Return the [X, Y] coordinate for the center point of the cell that contains the specified text.  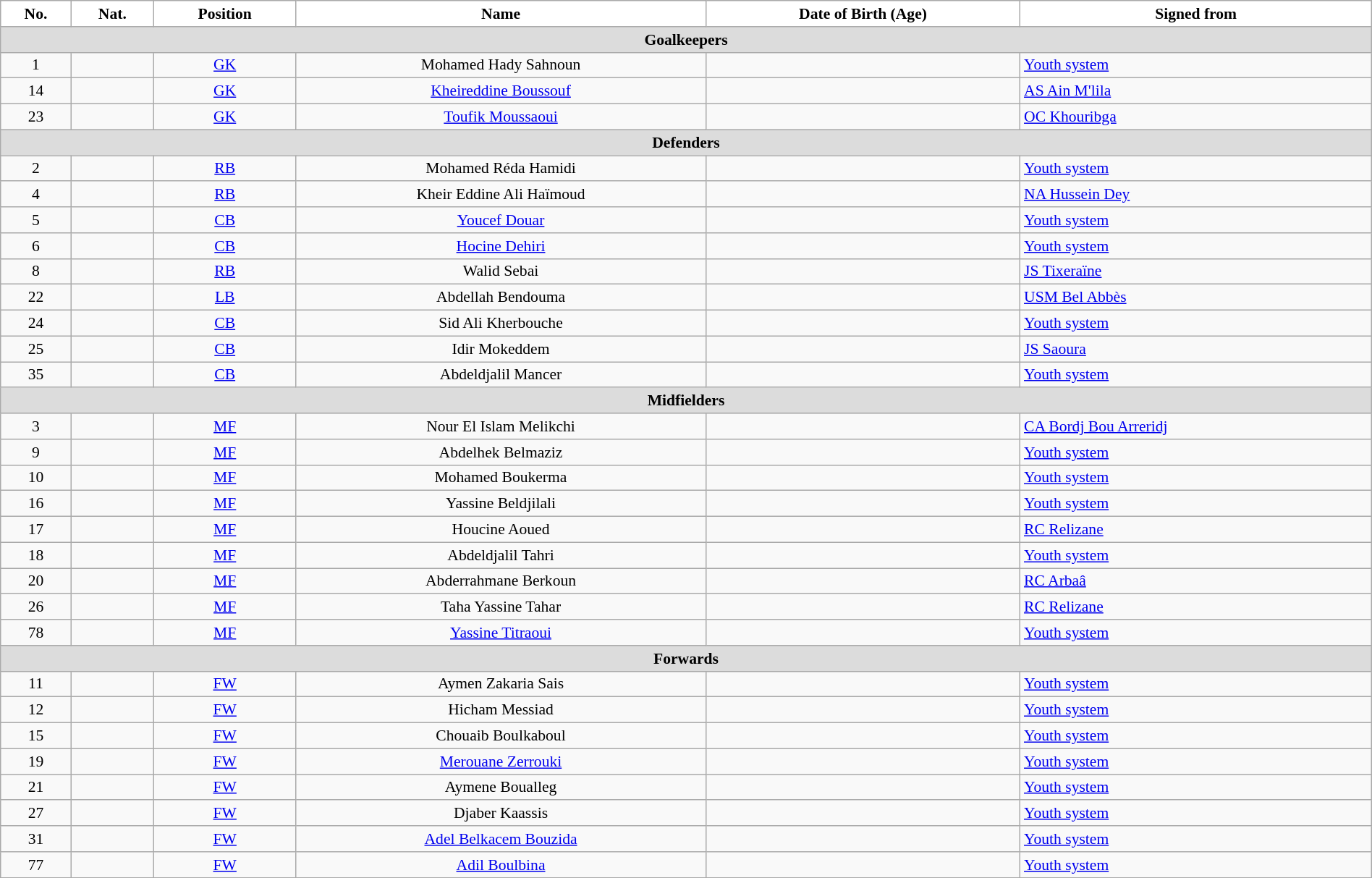
Merouane Zerrouki [501, 761]
Mohamed Réda Hamidi [501, 169]
77 [36, 865]
Goalkeepers [686, 40]
Nour El Islam Melikchi [501, 426]
Mohamed Boukerma [501, 478]
Abdelhek Belmaziz [501, 452]
Adel Belkacem Bouzida [501, 839]
Hocine Dehiri [501, 246]
Walid Sebai [501, 271]
17 [36, 530]
10 [36, 478]
Chouaib Boulkaboul [501, 736]
No. [36, 14]
JS Tixeraïne [1195, 271]
14 [36, 91]
NA Hussein Dey [1195, 195]
AS Ain M'lila [1195, 91]
15 [36, 736]
Signed from [1195, 14]
6 [36, 246]
26 [36, 607]
Midfielders [686, 401]
Abdeldjalil Tahri [501, 555]
20 [36, 581]
Adil Boulbina [501, 865]
Youcef Douar [501, 220]
24 [36, 324]
Djaber Kaassis [501, 814]
35 [36, 375]
19 [36, 761]
Date of Birth (Age) [863, 14]
Toufik Moussaoui [501, 117]
Name [501, 14]
Abderrahmane Berkoun [501, 581]
OC Khouribga [1195, 117]
1 [36, 65]
LB [224, 297]
Mohamed Hady Sahnoun [501, 65]
23 [36, 117]
JS Saoura [1195, 349]
Taha Yassine Tahar [501, 607]
Yassine Beldjilali [501, 504]
3 [36, 426]
21 [36, 788]
Hicham Messiad [501, 710]
18 [36, 555]
78 [36, 633]
8 [36, 271]
Kheireddine Boussouf [501, 91]
Yassine Titraoui [501, 633]
5 [36, 220]
USM Bel Abbès [1195, 297]
Aymene Boualleg [501, 788]
4 [36, 195]
CA Bordj Bou Arreridj [1195, 426]
Idir Mokeddem [501, 349]
11 [36, 684]
Position [224, 14]
27 [36, 814]
Sid Ali Kherbouche [501, 324]
25 [36, 349]
RC Arbaâ [1195, 581]
Nat. [112, 14]
Kheir Eddine Ali Haïmoud [501, 195]
Aymen Zakaria Sais [501, 684]
16 [36, 504]
2 [36, 169]
Defenders [686, 143]
31 [36, 839]
Houcine Aoued [501, 530]
9 [36, 452]
Abdellah Bendouma [501, 297]
Forwards [686, 659]
22 [36, 297]
12 [36, 710]
Abdeldjalil Mancer [501, 375]
